Scan for the cell matching the given text and deliver its (x, y) coordinate at center. 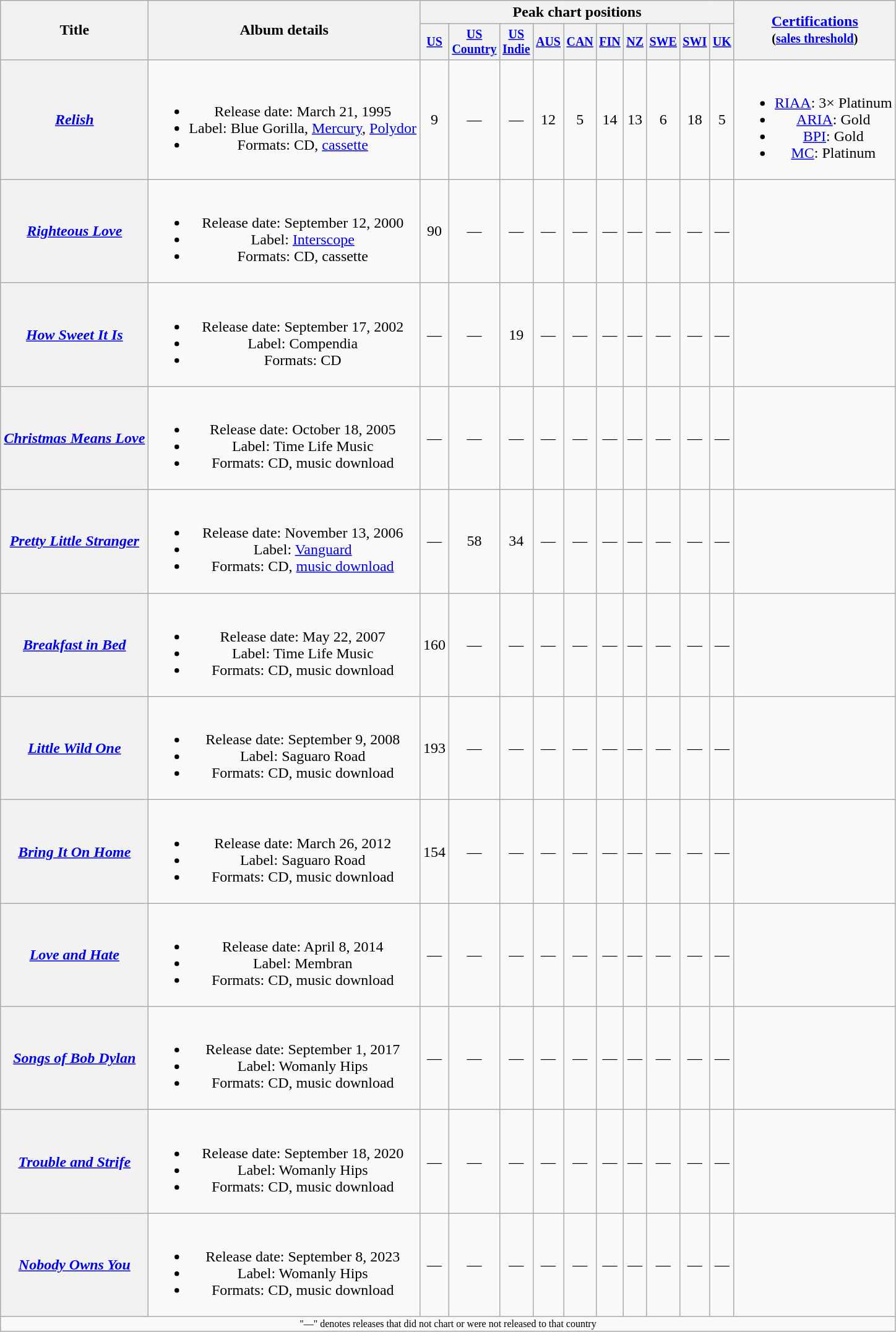
Release date: April 8, 2014Label: MembranFormats: CD, music download (285, 955)
UK (722, 42)
FIN (610, 42)
Album details (285, 30)
Songs of Bob Dylan (74, 1058)
Release date: September 18, 2020Label: Womanly HipsFormats: CD, music download (285, 1162)
Peak chart positions (577, 12)
USCountry (475, 42)
Release date: October 18, 2005Label: Time Life MusicFormats: CD, music download (285, 438)
Trouble and Strife (74, 1162)
Relish (74, 119)
6 (663, 119)
Release date: September 1, 2017Label: Womanly HipsFormats: CD, music download (285, 1058)
14 (610, 119)
Pretty Little Stranger (74, 542)
How Sweet It Is (74, 334)
160 (434, 645)
58 (475, 542)
SWI (695, 42)
34 (516, 542)
AUS (548, 42)
SWE (663, 42)
Little Wild One (74, 749)
Love and Hate (74, 955)
Breakfast in Bed (74, 645)
RIAA: 3× PlatinumARIA: GoldBPI: GoldMC: Platinum (814, 119)
Release date: March 21, 1995Label: Blue Gorilla, Mercury, PolydorFormats: CD, cassette (285, 119)
12 (548, 119)
USIndie (516, 42)
Certifications(sales threshold) (814, 30)
CAN (580, 42)
Release date: May 22, 2007Label: Time Life MusicFormats: CD, music download (285, 645)
Release date: September 9, 2008Label: Saguaro RoadFormats: CD, music download (285, 749)
9 (434, 119)
NZ (635, 42)
193 (434, 749)
Christmas Means Love (74, 438)
Righteous Love (74, 231)
90 (434, 231)
US (434, 42)
13 (635, 119)
18 (695, 119)
Release date: September 17, 2002Label: CompendiaFormats: CD (285, 334)
"—" denotes releases that did not chart or were not released to that country (448, 1324)
Nobody Owns You (74, 1265)
Release date: November 13, 2006Label: VanguardFormats: CD, music download (285, 542)
Bring It On Home (74, 851)
Release date: September 8, 2023Label: Womanly HipsFormats: CD, music download (285, 1265)
Title (74, 30)
Release date: September 12, 2000Label: InterscopeFormats: CD, cassette (285, 231)
Release date: March 26, 2012Label: Saguaro RoadFormats: CD, music download (285, 851)
19 (516, 334)
154 (434, 851)
